Provide the (x, y) coordinate of the cell's center where the given text is located.  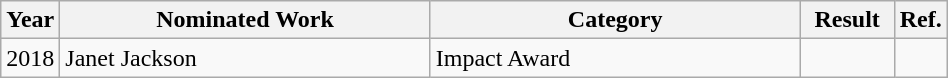
Nominated Work (245, 20)
Impact Award (615, 58)
Result (847, 20)
Category (615, 20)
Ref. (920, 20)
2018 (30, 58)
Janet Jackson (245, 58)
Year (30, 20)
